Locate the cell with the specified text and output its [X, Y] center coordinate. 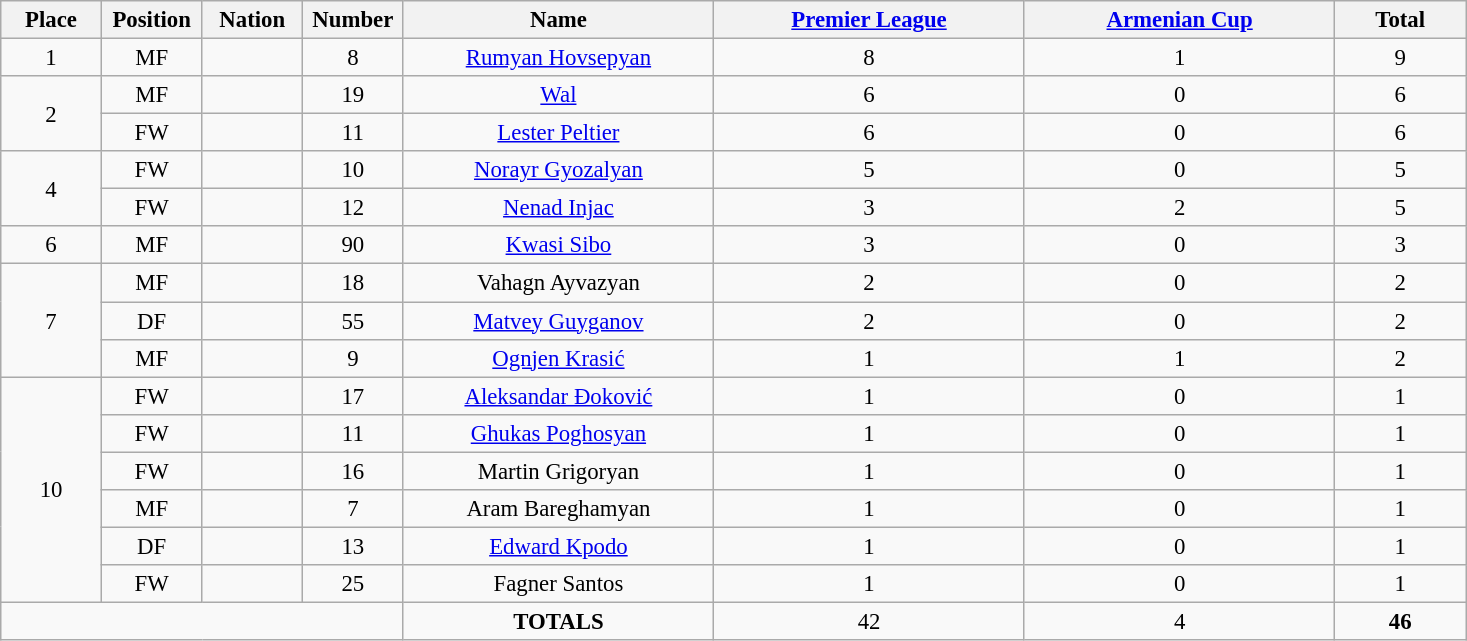
18 [354, 283]
90 [354, 245]
Total [1400, 20]
Position [152, 20]
Ognjen Krasić [558, 358]
Ghukas Poghosyan [558, 433]
Matvey Guyganov [558, 321]
12 [354, 208]
Number [354, 20]
Name [558, 20]
Wal [558, 95]
Edward Kpodo [558, 546]
Nation [252, 20]
TOTALS [558, 621]
Kwasi Sibo [558, 245]
Aleksandar Đoković [558, 396]
Armenian Cup [1180, 20]
17 [354, 396]
Lester Peltier [558, 133]
Premier League [870, 20]
42 [870, 621]
Rumyan Hovsepyan [558, 58]
55 [354, 321]
Norayr Gyozalyan [558, 170]
Place [52, 20]
13 [354, 546]
25 [354, 584]
16 [354, 471]
Fagner Santos [558, 584]
Vahagn Ayvazyan [558, 283]
Nenad Injac [558, 208]
Martin Grigoryan [558, 471]
Aram Bareghamyan [558, 509]
46 [1400, 621]
19 [354, 95]
